Identify which cell holds the provided text, then report its [X, Y] central coordinate. 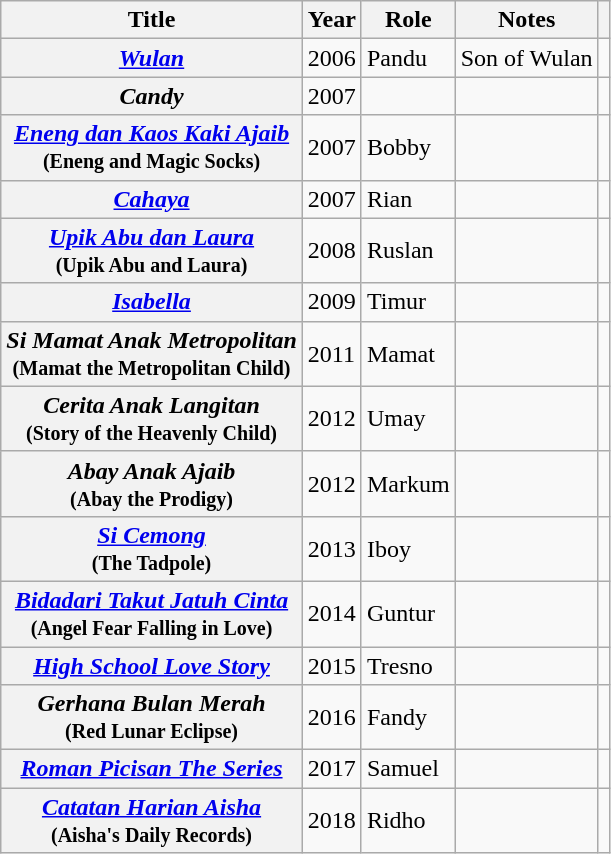
Wulan [152, 58]
Son of Wulan [526, 58]
2011 [332, 354]
Rian [408, 199]
Abay Anak Ajaib(Abay the Prodigy) [152, 484]
2015 [332, 665]
2016 [332, 718]
Umay [408, 418]
Catatan Harian Aisha(Aisha's Daily Records) [152, 820]
Tresno [408, 665]
Role [408, 20]
Si Mamat Anak Metropolitan(Mamat the Metropolitan Child) [152, 354]
2008 [332, 250]
Roman Picisan The Series [152, 769]
Bobby [408, 148]
Gerhana Bulan Merah(Red Lunar Eclipse) [152, 718]
2013 [332, 548]
Timur [408, 302]
Eneng dan Kaos Kaki Ajaib(Eneng and Magic Socks) [152, 148]
Upik Abu dan Laura(Upik Abu and Laura) [152, 250]
2009 [332, 302]
2014 [332, 614]
Iboy [408, 548]
Notes [526, 20]
High School Love Story [152, 665]
Mamat [408, 354]
Pandu [408, 58]
Ridho [408, 820]
Bidadari Takut Jatuh Cinta(Angel Fear Falling in Love) [152, 614]
Markum [408, 484]
Cerita Anak Langitan(Story of the Heavenly Child) [152, 418]
Ruslan [408, 250]
Year [332, 20]
Samuel [408, 769]
Title [152, 20]
Isabella [152, 302]
2006 [332, 58]
Guntur [408, 614]
Candy [152, 96]
2018 [332, 820]
Cahaya [152, 199]
Si Cemong(The Tadpole) [152, 548]
Fandy [408, 718]
2017 [332, 769]
